Provide the [X, Y] coordinate of the cell's center where the given text is located.  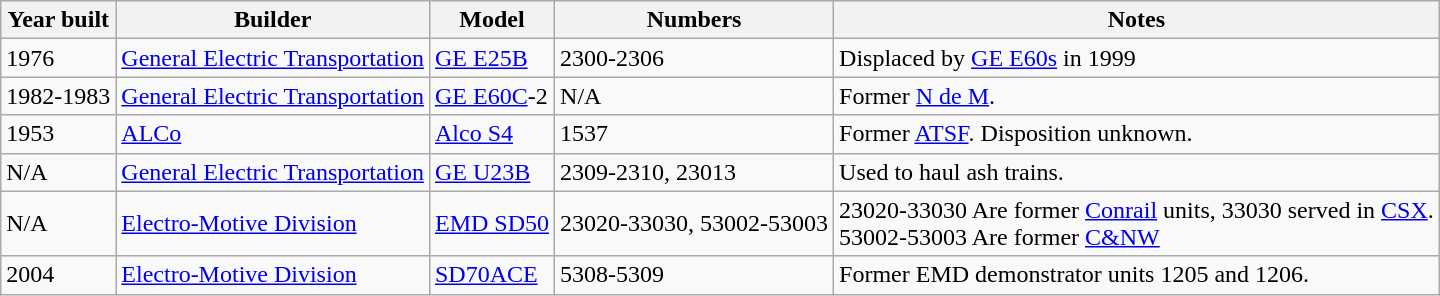
Alco S4 [492, 134]
23020-33030, 53002-53003 [694, 224]
1982-1983 [58, 96]
2300-2306 [694, 58]
Former EMD demonstrator units 1205 and 1206. [1137, 275]
ALCo [273, 134]
Year built [58, 20]
23020-33030 Are former Conrail units, 33030 served in CSX.53002-53003 Are former C&NW [1137, 224]
Displaced by GE E60s in 1999 [1137, 58]
Notes [1137, 20]
Numbers [694, 20]
1976 [58, 58]
1953 [58, 134]
GE U23B [492, 172]
SD70ACE [492, 275]
GE E60C-2 [492, 96]
1537 [694, 134]
Used to haul ash trains. [1137, 172]
GE E25B [492, 58]
Former ATSF. Disposition unknown. [1137, 134]
2309-2310, 23013 [694, 172]
Builder [273, 20]
EMD SD50 [492, 224]
Model [492, 20]
2004 [58, 275]
Former N de M. [1137, 96]
5308-5309 [694, 275]
